For the text-containing cell, return its midpoint in (x, y) coordinate format. 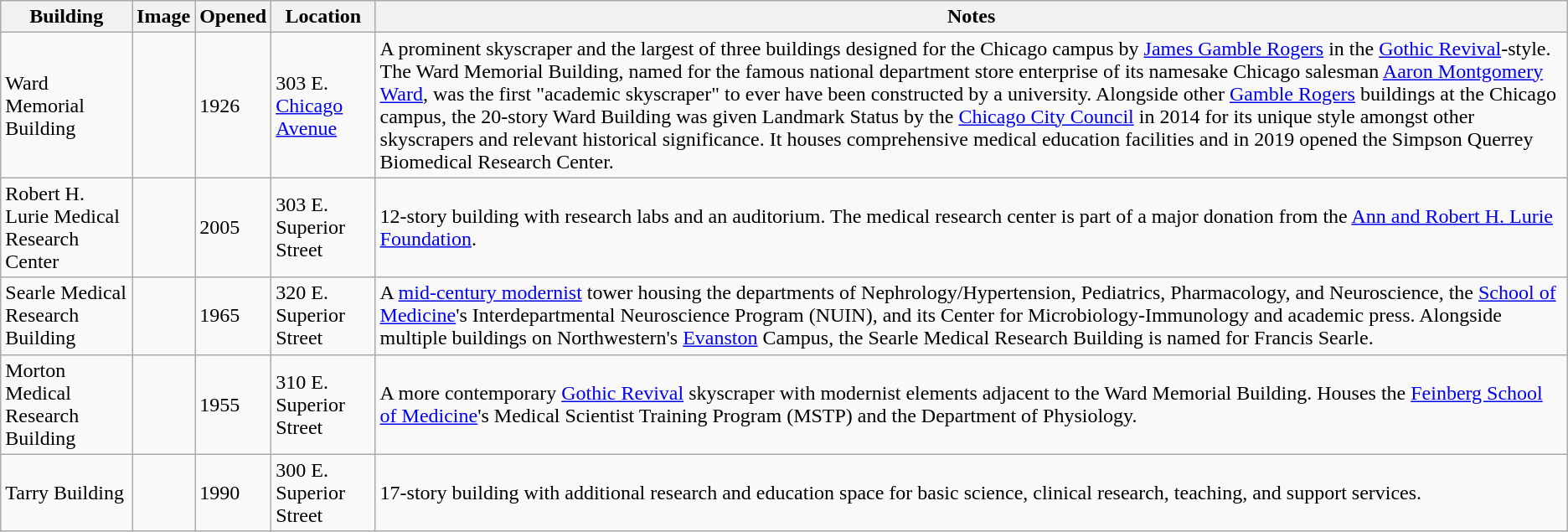
Morton Medical Research Building (67, 404)
Robert H. Lurie Medical Research Center (67, 228)
303 E. Superior Street (323, 228)
310 E. Superior Street (323, 404)
300 E. Superior Street (323, 493)
Image (164, 17)
2005 (233, 228)
1955 (233, 404)
Ward Memorial Building (67, 106)
Tarry Building (67, 493)
1990 (233, 493)
Notes (972, 17)
17-story building with additional research and education space for basic science, clinical research, teaching, and support services. (972, 493)
1965 (233, 316)
Location (323, 17)
Opened (233, 17)
303 E. Chicago Avenue (323, 106)
Searle Medical Research Building (67, 316)
320 E. Superior Street (323, 316)
Building (67, 17)
1926 (233, 106)
